Scan for the cell matching the given text and deliver its (x, y) coordinate at center. 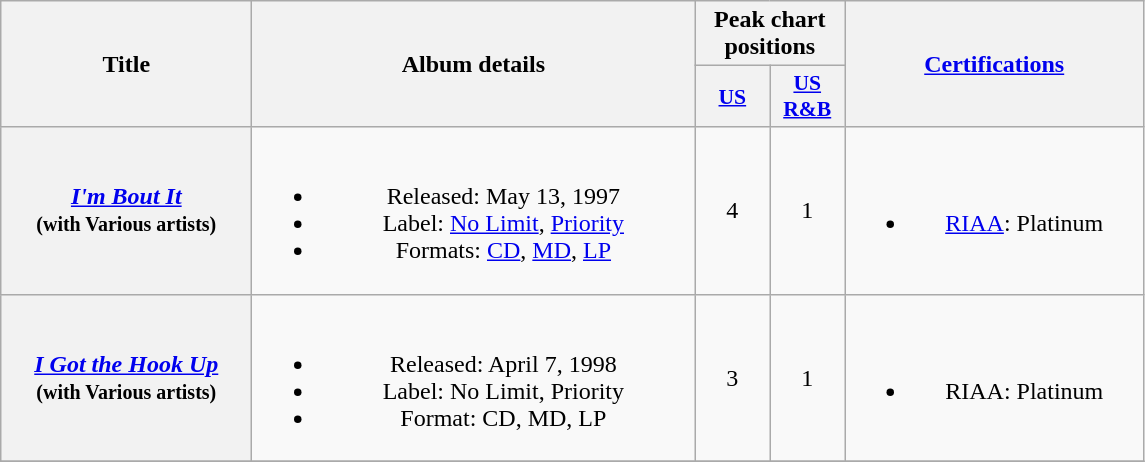
Released: April 7, 1998Label: No Limit, PriorityFormat: CD, MD, LP (474, 378)
Album details (474, 64)
Released: May 13, 1997Label: No Limit, PriorityFormats: CD, MD, LP (474, 210)
3 (732, 378)
Peak chart positions (770, 34)
Certifications (994, 64)
I Got the Hook Up(with Various artists) (126, 378)
4 (732, 210)
I'm Bout It(with Various artists) (126, 210)
US (732, 96)
US R&B (808, 96)
Title (126, 64)
